Detect which cell encompasses the target text, then output its (x, y) center coordinate. 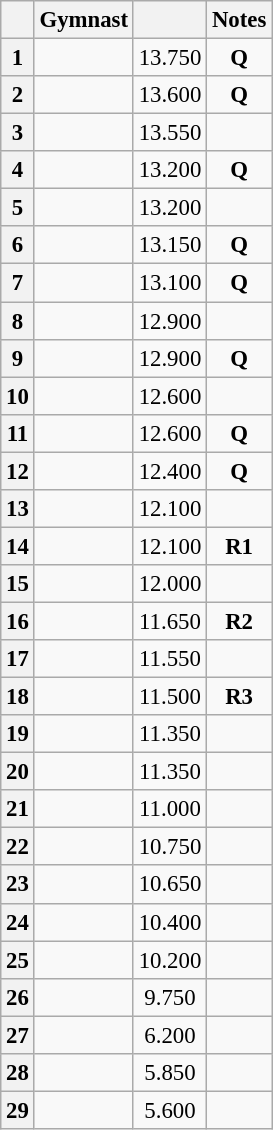
Notes (240, 20)
17 (18, 659)
2 (18, 95)
3 (18, 133)
10.400 (170, 922)
13.750 (170, 58)
27 (18, 1035)
11.650 (170, 621)
13 (18, 509)
16 (18, 621)
5.850 (170, 1073)
10.650 (170, 885)
26 (18, 997)
5.600 (170, 1110)
13.150 (170, 245)
R1 (240, 546)
10 (18, 396)
6 (18, 245)
20 (18, 772)
Gymnast (84, 20)
11.000 (170, 809)
8 (18, 321)
24 (18, 922)
R3 (240, 697)
19 (18, 734)
22 (18, 847)
29 (18, 1110)
11.500 (170, 697)
5 (18, 208)
9.750 (170, 997)
18 (18, 697)
13.550 (170, 133)
1 (18, 58)
11.550 (170, 659)
15 (18, 584)
12 (18, 471)
4 (18, 170)
6.200 (170, 1035)
10.750 (170, 847)
13.100 (170, 283)
9 (18, 358)
11 (18, 433)
21 (18, 809)
25 (18, 960)
28 (18, 1073)
13.600 (170, 95)
23 (18, 885)
12.400 (170, 471)
10.200 (170, 960)
7 (18, 283)
14 (18, 546)
R2 (240, 621)
12.000 (170, 584)
